Pinpoint the cell where the given text exists, returning its (X, Y) midpoint coordinate. 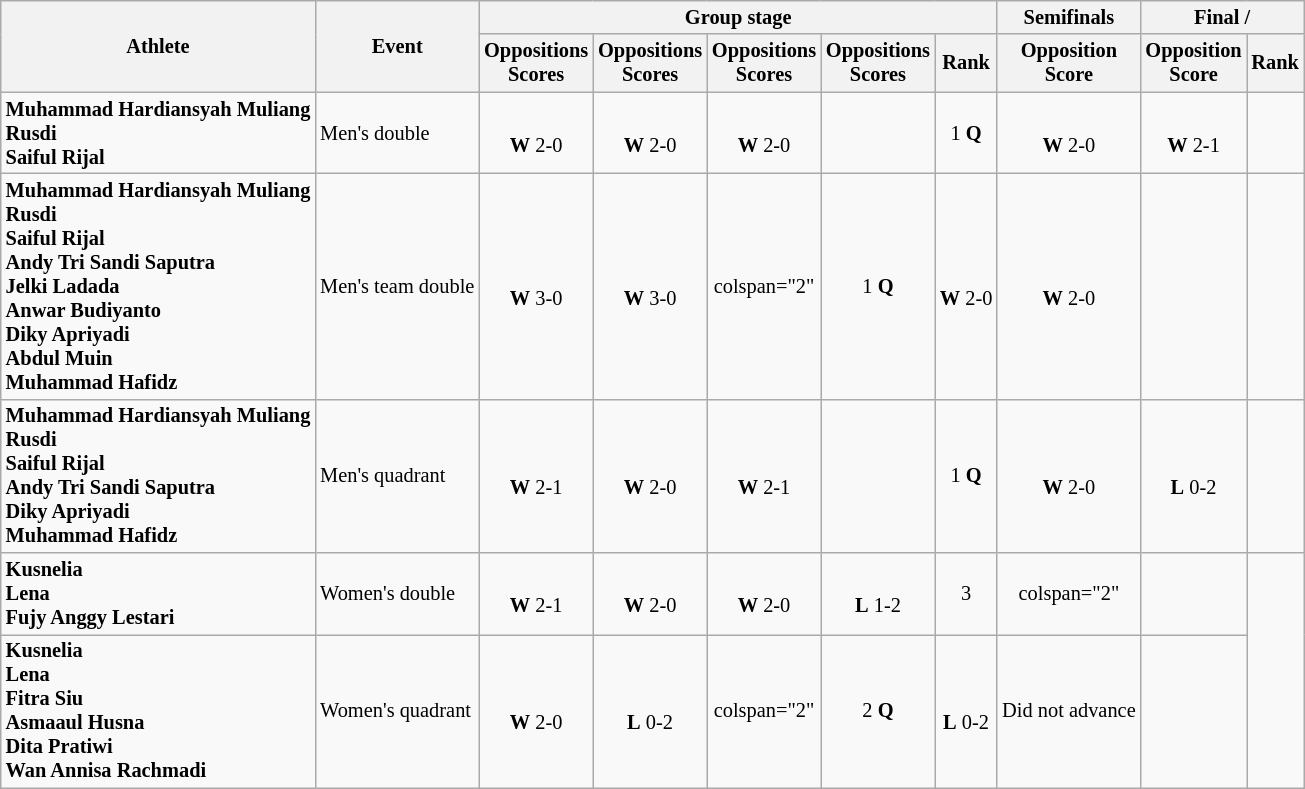
Did not advance (1068, 711)
Semifinals (1068, 17)
Women's quadrant (397, 711)
L 1-2 (878, 594)
Men's quadrant (397, 476)
Muhammad Hardiansyah MuliangRusdiSaiful RijalAndy Tri Sandi SaputraDiky ApriyadiMuhammad Hafidz (158, 476)
Women's double (397, 594)
Event (397, 46)
2 Q (878, 711)
Athlete (158, 46)
Muhammad Hardiansyah MuliangRusdiSaiful Rijal (158, 133)
Muhammad Hardiansyah MuliangRusdiSaiful RijalAndy Tri Sandi SaputraJelki LadadaAnwar BudiyantoDiky ApriyadiAbdul MuinMuhammad Hafidz (158, 286)
Men's double (397, 133)
KusneliaLenaFujy Anggy Lestari (158, 594)
KusneliaLenaFitra SiuAsmaaul HusnaDita PratiwiWan Annisa Rachmadi (158, 711)
Final / (1222, 17)
Group stage (738, 17)
Men's team double (397, 286)
3 (966, 594)
